Return the (x, y) coordinate for the center point of the cell that contains the specified text.  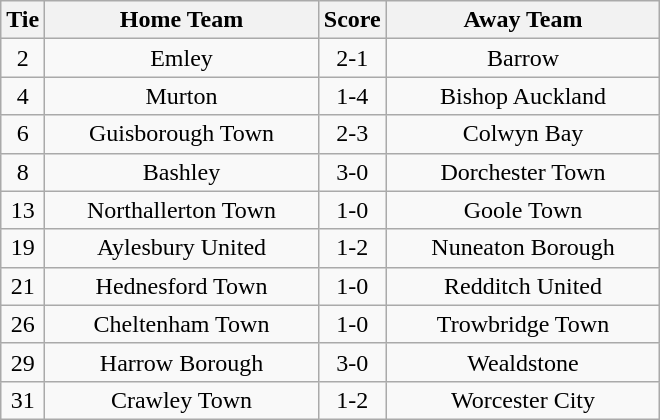
6 (23, 134)
1-4 (352, 96)
Nuneaton Borough (523, 248)
Northallerton Town (182, 210)
19 (23, 248)
Aylesbury United (182, 248)
8 (23, 172)
Harrow Borough (182, 362)
2 (23, 58)
13 (23, 210)
Guisborough Town (182, 134)
21 (23, 286)
Murton (182, 96)
31 (23, 400)
4 (23, 96)
26 (23, 324)
Score (352, 20)
Redditch United (523, 286)
Goole Town (523, 210)
Home Team (182, 20)
Emley (182, 58)
2-1 (352, 58)
Colwyn Bay (523, 134)
29 (23, 362)
Bashley (182, 172)
Trowbridge Town (523, 324)
Barrow (523, 58)
Away Team (523, 20)
Dorchester Town (523, 172)
Tie (23, 20)
Worcester City (523, 400)
Wealdstone (523, 362)
Cheltenham Town (182, 324)
Hednesford Town (182, 286)
Crawley Town (182, 400)
2-3 (352, 134)
Bishop Auckland (523, 96)
